Extract the [X, Y] coordinate from the center of the cell holding the provided text.  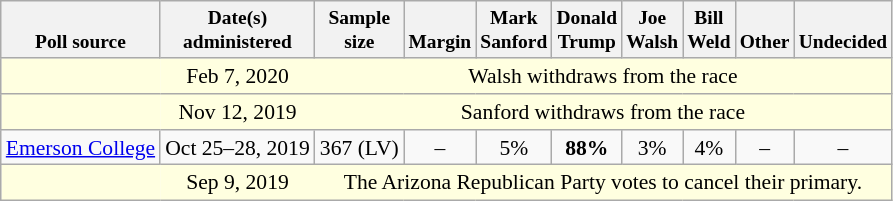
Nov 12, 2019 [238, 112]
Emerson College [80, 148]
Poll source [80, 30]
JoeWalsh [652, 30]
4% [709, 148]
Undecided [843, 30]
Sep 9, 2019 [238, 183]
367 (LV) [360, 148]
Margin [440, 30]
Sanford withdraws from the race [604, 112]
DonaldTrump [587, 30]
Oct 25–28, 2019 [238, 148]
88% [587, 148]
Walsh withdraws from the race [604, 76]
Feb 7, 2020 [238, 76]
BillWeld [709, 30]
The Arizona Republican Party votes to cancel their primary. [604, 183]
5% [514, 148]
Other [764, 30]
Date(s)administered [238, 30]
3% [652, 148]
MarkSanford [514, 30]
Samplesize [360, 30]
